Locate the cell with the specified text and output its [x, y] center coordinate. 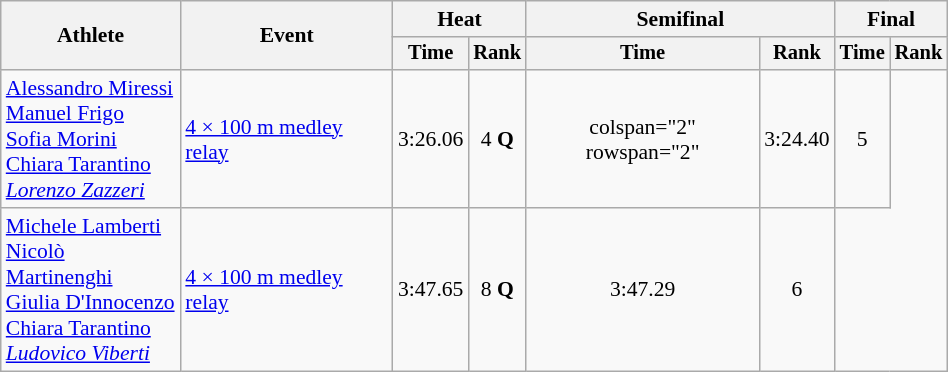
Athlete [91, 36]
4 Q [497, 139]
8 Q [497, 290]
6 [796, 290]
3:47.29 [642, 290]
5 [862, 139]
Alessandro Miressi Manuel Frigo Sofia Morini Chiara TarantinoLorenzo Zazzeri [91, 139]
3:24.40 [796, 139]
colspan="2" rowspan="2" [642, 139]
Event [286, 36]
3:47.65 [430, 290]
Semifinal [680, 19]
3:26.06 [430, 139]
Final [892, 19]
Heat [460, 19]
Michele LambertiNicolò Martinenghi Giulia D'InnocenzoChiara TarantinoLudovico Viberti [91, 290]
